Extract the (X, Y) coordinate from the center of the cell holding the provided text.  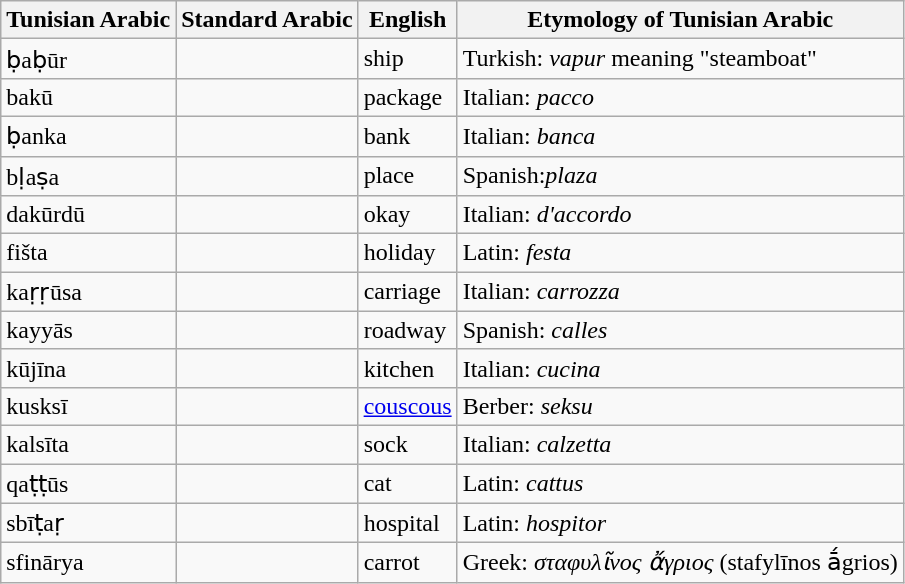
Latin: festa (680, 253)
ḅaḅūr (88, 59)
sfinārya (88, 563)
sbīṭaṛ (88, 523)
Etymology of Tunisian Arabic (680, 20)
kusksī (88, 406)
couscous (408, 406)
Turkish: vapur meaning "steamboat" (680, 59)
carrot (408, 563)
sock (408, 444)
roadway (408, 330)
English (408, 20)
kalsīta (88, 444)
bank (408, 136)
Latin: cattus (680, 484)
Italian: calzetta (680, 444)
kaṛṛūsa (88, 292)
Spanish:plaza (680, 176)
ḅanka (88, 136)
kayyās (88, 330)
carriage (408, 292)
hospital (408, 523)
Italian: d'accordo (680, 215)
holiday (408, 253)
Tunisian Arabic (88, 20)
kitchen (408, 368)
Italian: pacco (680, 97)
Italian: carrozza (680, 292)
cat (408, 484)
Greek: σταφυλῖνος ἄγριος (stafylīnos ā́grios) (680, 563)
Standard Arabic (267, 20)
package (408, 97)
Latin: hospitor (680, 523)
place (408, 176)
okay (408, 215)
Berber: seksu (680, 406)
bakū (88, 97)
bḷaṣa (88, 176)
qaṭṭūs (88, 484)
dakūrdū (88, 215)
Spanish: calles (680, 330)
fišta (88, 253)
Italian: banca (680, 136)
kūjīna (88, 368)
ship (408, 59)
Italian: cucina (680, 368)
